Provide the [x, y] coordinate of the cell's center where the given text is located.  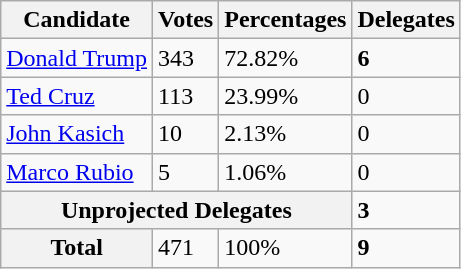
9 [406, 248]
3 [406, 210]
72.82% [286, 58]
John Kasich [77, 134]
Marco Rubio [77, 172]
113 [186, 96]
Candidate [77, 20]
Delegates [406, 20]
100% [286, 248]
Unprojected Delegates [176, 210]
Percentages [286, 20]
6 [406, 58]
23.99% [286, 96]
1.06% [286, 172]
Votes [186, 20]
343 [186, 58]
Donald Trump [77, 58]
10 [186, 134]
5 [186, 172]
Total [77, 248]
Ted Cruz [77, 96]
471 [186, 248]
2.13% [286, 134]
